Return the (X, Y) coordinate for the center point of the cell that contains the specified text.  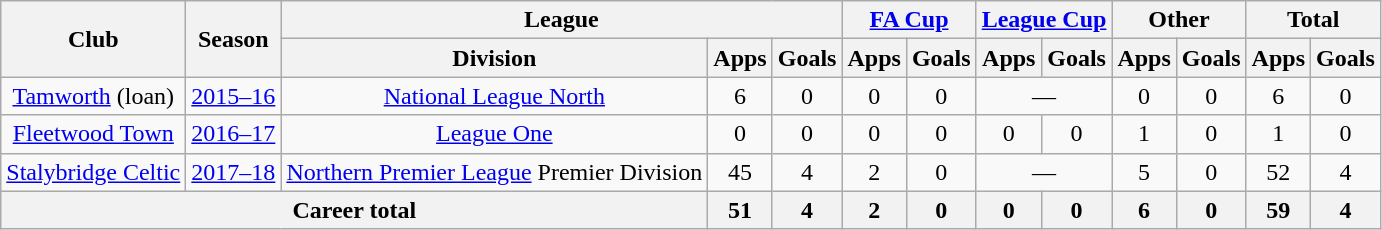
2015–16 (234, 96)
59 (1278, 210)
52 (1278, 172)
Tamworth (loan) (94, 96)
Club (94, 39)
2016–17 (234, 134)
FA Cup (909, 20)
League (562, 20)
Division (494, 58)
National League North (494, 96)
2017–18 (234, 172)
League One (494, 134)
Total (1313, 20)
51 (740, 210)
Other (1179, 20)
Northern Premier League Premier Division (494, 172)
5 (1144, 172)
Fleetwood Town (94, 134)
Career total (354, 210)
League Cup (1044, 20)
45 (740, 172)
Season (234, 39)
Stalybridge Celtic (94, 172)
